Determine the (x, y) coordinate at the center of the cell enclosing the given text.  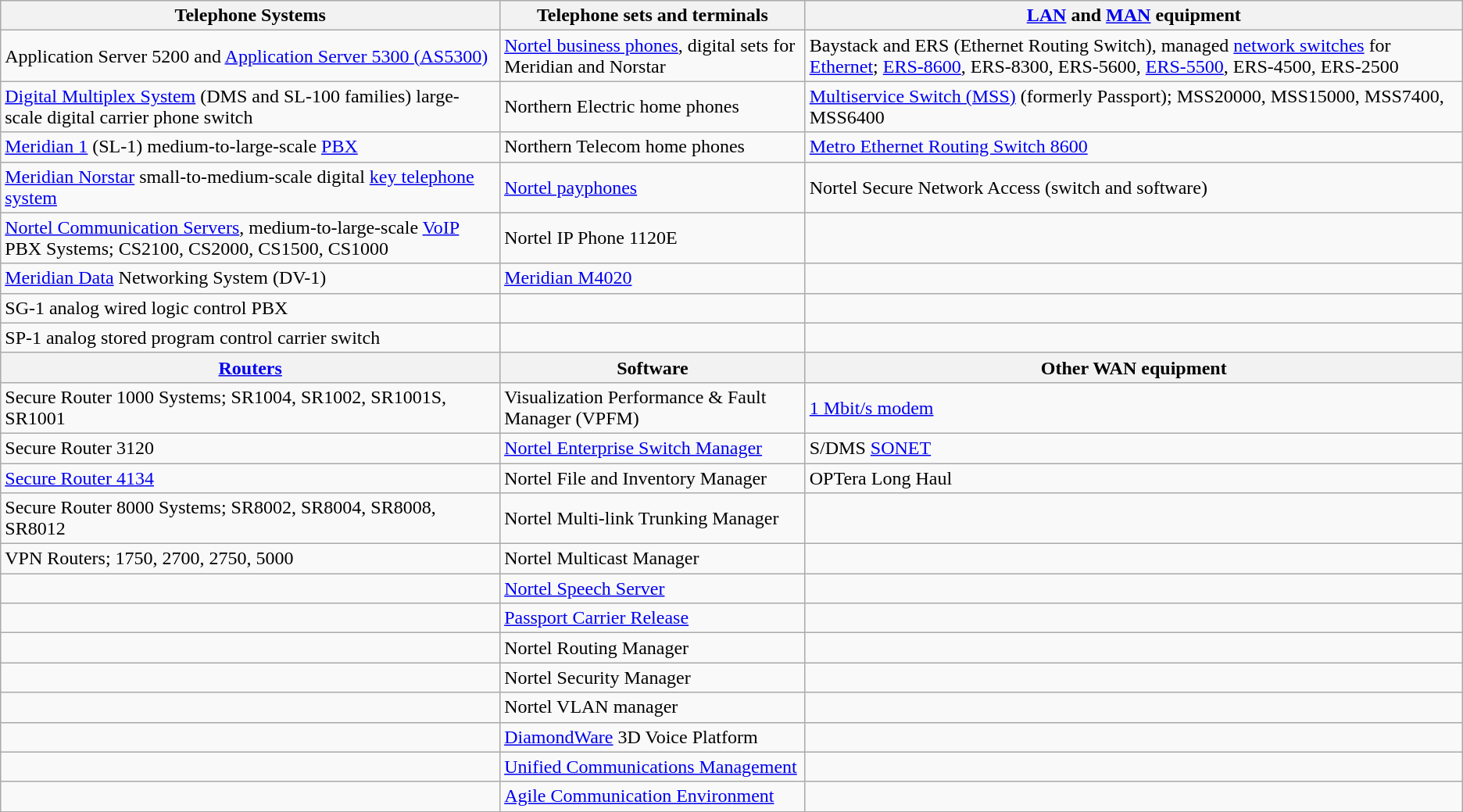
Nortel Speech Server (653, 588)
Nortel VLAN manager (653, 707)
OPTera Long Haul (1133, 478)
Nortel IP Phone 1120E (653, 238)
S/DMS SONET (1133, 448)
Nortel Multi-link Trunking Manager (653, 519)
Nortel Secure Network Access (switch and software) (1133, 188)
Nortel Security Manager (653, 678)
Nortel Routing Manager (653, 648)
Application Server 5200 and Application Server 5300 (AS5300) (250, 56)
Agile Communication Environment (653, 796)
DiamondWare 3D Voice Platform (653, 737)
Telephone sets and terminals (653, 16)
Meridian Data Networking System (DV-1) (250, 278)
Digital Multiplex System (DMS and SL-100 families) large-scale digital carrier phone switch (250, 106)
Nortel File and Inventory Manager (653, 478)
Nortel Communication Servers, medium-to-large-scale VoIP PBX Systems; CS2100, CS2000, CS1500, CS1000 (250, 238)
VPN Routers; 1750, 2700, 2750, 5000 (250, 559)
Nortel Multicast Manager (653, 559)
Secure Router 3120 (250, 448)
Northern Telecom home phones (653, 147)
Northern Electric home phones (653, 106)
SP-1 analog stored program control carrier switch (250, 338)
Baystack and ERS (Ethernet Routing Switch), managed network switches for Ethernet; ERS-8600, ERS-8300, ERS-5600, ERS-5500, ERS-4500, ERS-2500 (1133, 56)
Multiservice Switch (MSS) (formerly Passport); MSS20000, MSS15000, MSS7400, MSS6400 (1133, 106)
Nortel Enterprise Switch Manager (653, 448)
Nortel business phones, digital sets for Meridian and Norstar (653, 56)
Visualization Performance & Fault Manager (VPFM) (653, 408)
Metro Ethernet Routing Switch 8600 (1133, 147)
Meridian M4020 (653, 278)
Passport Carrier Release (653, 618)
Nortel payphones (653, 188)
Meridian 1 (SL-1) medium-to-large-scale PBX (250, 147)
Unified Communications Management (653, 767)
Secure Router 1000 Systems; SR1004, SR1002, SR1001S, SR1001 (250, 408)
Meridian Norstar small-to-medium-scale digital key telephone system (250, 188)
Secure Router 8000 Systems; SR8002, SR8004, SR8008, SR8012 (250, 519)
Other WAN equipment (1133, 367)
SG-1 analog wired logic control PBX (250, 308)
Secure Router 4134 (250, 478)
Software (653, 367)
LAN and MAN equipment (1133, 16)
Routers (250, 367)
Telephone Systems (250, 16)
1 Mbit/s modem (1133, 408)
